Capture the cell that displays the provided text and extract its [x, y] central coordinate. 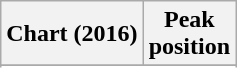
Chart (2016) [72, 34]
Peak position [189, 34]
